For the text-containing cell, return its midpoint in (X, Y) coordinate format. 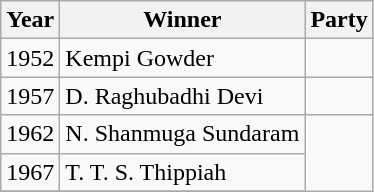
1952 (30, 58)
Year (30, 20)
Kempi Gowder (182, 58)
Party (339, 20)
D. Raghubadhi Devi (182, 96)
1962 (30, 134)
1957 (30, 96)
Winner (182, 20)
1967 (30, 172)
T. T. S. Thippiah (182, 172)
N. Shanmuga Sundaram (182, 134)
